From the cell containing the given text, extract its center point as [X, Y] coordinate. 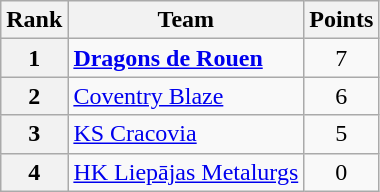
7 [342, 58]
Dragons de Rouen [186, 58]
5 [342, 134]
2 [34, 96]
0 [342, 172]
6 [342, 96]
Coventry Blaze [186, 96]
1 [34, 58]
HK Liepājas Metalurgs [186, 172]
Team [186, 20]
4 [34, 172]
KS Cracovia [186, 134]
3 [34, 134]
Rank [34, 20]
Points [342, 20]
